From the cell containing the given text, extract its center point as (x, y) coordinate. 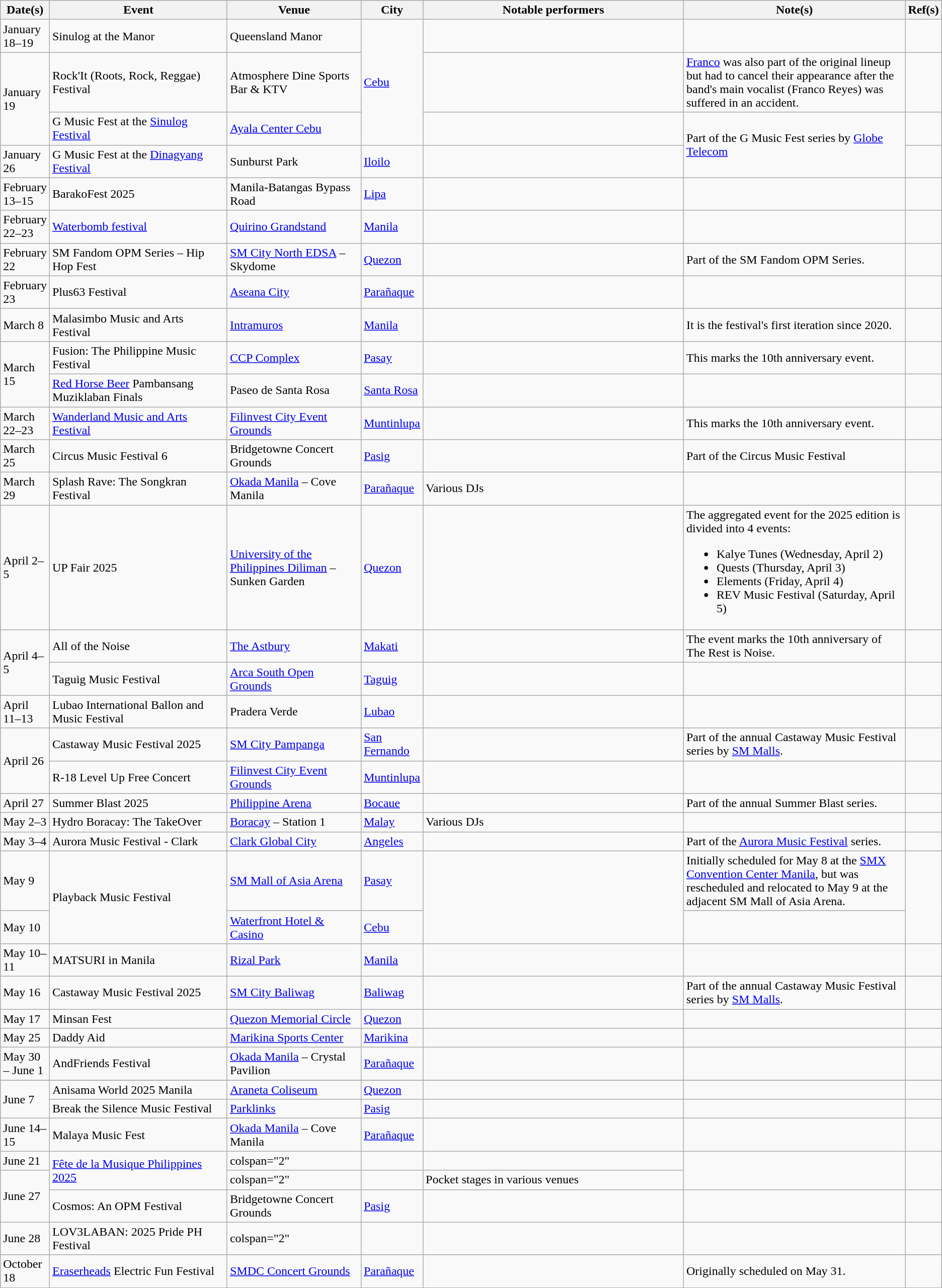
Arca South Open Grounds (294, 679)
SM City Pampanga (294, 745)
Marikina (391, 1038)
Part of the Aurora Music Festival series. (794, 841)
BarakoFest 2025 (138, 194)
Daddy Aid (138, 1038)
Angeles (391, 841)
Malaya Music Fest (138, 1135)
All of the Noise (138, 646)
October 18 (25, 1271)
April 26 (25, 761)
Intramuros (294, 325)
Clark Global City (294, 841)
March 22–23 (25, 423)
May 16 (25, 992)
June 14–15 (25, 1135)
The Astbury (294, 646)
Paseo de Santa Rosa (294, 390)
June 7 (25, 1099)
Cosmos: An OPM Festival (138, 1205)
City (391, 10)
Part of the G Music Fest series by Globe Telecom (794, 145)
January 26 (25, 161)
Boracay – Station 1 (294, 822)
May 30 – June 1 (25, 1064)
Lipa (391, 194)
Araneta Coliseum (294, 1090)
Ayala Center Cebu (294, 129)
June 27 (25, 1196)
Rock'It (Roots, Rock, Reggae) Festival (138, 83)
Taguig Music Festival (138, 679)
March 15 (25, 374)
Makati (391, 646)
Atmosphere Dine Sports Bar & KTV (294, 83)
February 13–15 (25, 194)
Ref(s) (923, 10)
February 23 (25, 292)
Malasimbo Music and Arts Festival (138, 325)
Sinulog at the Manor (138, 36)
UP Fair 2025 (138, 568)
Waterfront Hotel & Casino (294, 927)
R-18 Level Up Free Concert (138, 777)
Summer Blast 2025 (138, 803)
May 2–3 (25, 822)
May 10–11 (25, 960)
Red Horse Beer Pambansang Muziklaban Finals (138, 390)
Pradera Verde (294, 711)
June 21 (25, 1161)
Event (138, 10)
Part of the SM Fandom OPM Series. (794, 260)
Sunburst Park (294, 161)
Rizal Park (294, 960)
Queensland Manor (294, 36)
LOV3LABAN: 2025 Pride PH Festival (138, 1239)
SM Mall of Asia Arena (294, 880)
AndFriends Festival (138, 1064)
January 19 (25, 99)
Part of the annual Summer Blast series. (794, 803)
Fête de la Musique Philippines 2025 (138, 1170)
Plus63 Festival (138, 292)
May 25 (25, 1038)
May 17 (25, 1019)
Aseana City (294, 292)
February 22–23 (25, 226)
Santa Rosa (391, 390)
CCP Complex (294, 357)
Date(s) (25, 10)
G Music Fest at the Sinulog Festival (138, 129)
Initially scheduled for May 8 at the SMX Convention Center Manila, but was rescheduled and relocated to May 9 at the adjacent SM Mall of Asia Arena. (794, 880)
April 4–5 (25, 663)
Notable performers (554, 10)
Minsan Fest (138, 1019)
Splash Rave: The Songkran Festival (138, 489)
Playback Music Festival (138, 897)
Philippine Arena (294, 803)
March 25 (25, 456)
May 9 (25, 880)
Lubao (391, 711)
SM City North EDSA – Skydome (294, 260)
Circus Music Festival 6 (138, 456)
San Fernando (391, 745)
Break the Silence Music Festival (138, 1109)
April 27 (25, 803)
Marikina Sports Center (294, 1038)
Quezon Memorial Circle (294, 1019)
Note(s) (794, 10)
June 28 (25, 1239)
March 29 (25, 489)
MATSURI in Manila (138, 960)
Waterbomb festival (138, 226)
Malay (391, 822)
SM Fandom OPM Series – Hip Hop Fest (138, 260)
Aurora Music Festival - Clark (138, 841)
Anisama World 2025 Manila (138, 1090)
University of the Philippines Diliman – Sunken Garden (294, 568)
April 2–5 (25, 568)
The event marks the 10th anniversary of The Rest is Noise. (794, 646)
Pocket stages in various venues (554, 1180)
Parklinks (294, 1109)
Baliwag (391, 992)
Fusion: The Philippine Music Festival (138, 357)
Lubao International Ballon and Music Festival (138, 711)
Part of the Circus Music Festival (794, 456)
Taguig (391, 679)
April 11–13 (25, 711)
January 18–19 (25, 36)
Okada Manila – Crystal Pavilion (294, 1064)
February 22 (25, 260)
Quirino Grandstand (294, 226)
Wanderland Music and Arts Festival (138, 423)
SMDC Concert Grounds (294, 1271)
Eraserheads Electric Fun Festival (138, 1271)
Hydro Boracay: The TakeOver (138, 822)
Bocaue (391, 803)
SM City Baliwag (294, 992)
Originally scheduled on May 31. (794, 1271)
Venue (294, 10)
Manila-Batangas Bypass Road (294, 194)
G Music Fest at the Dinagyang Festival (138, 161)
May 10 (25, 927)
It is the festival's first iteration since 2020. (794, 325)
May 3–4 (25, 841)
March 8 (25, 325)
Iloilo (391, 161)
